Scan for the cell matching the given text and deliver its [X, Y] coordinate at center. 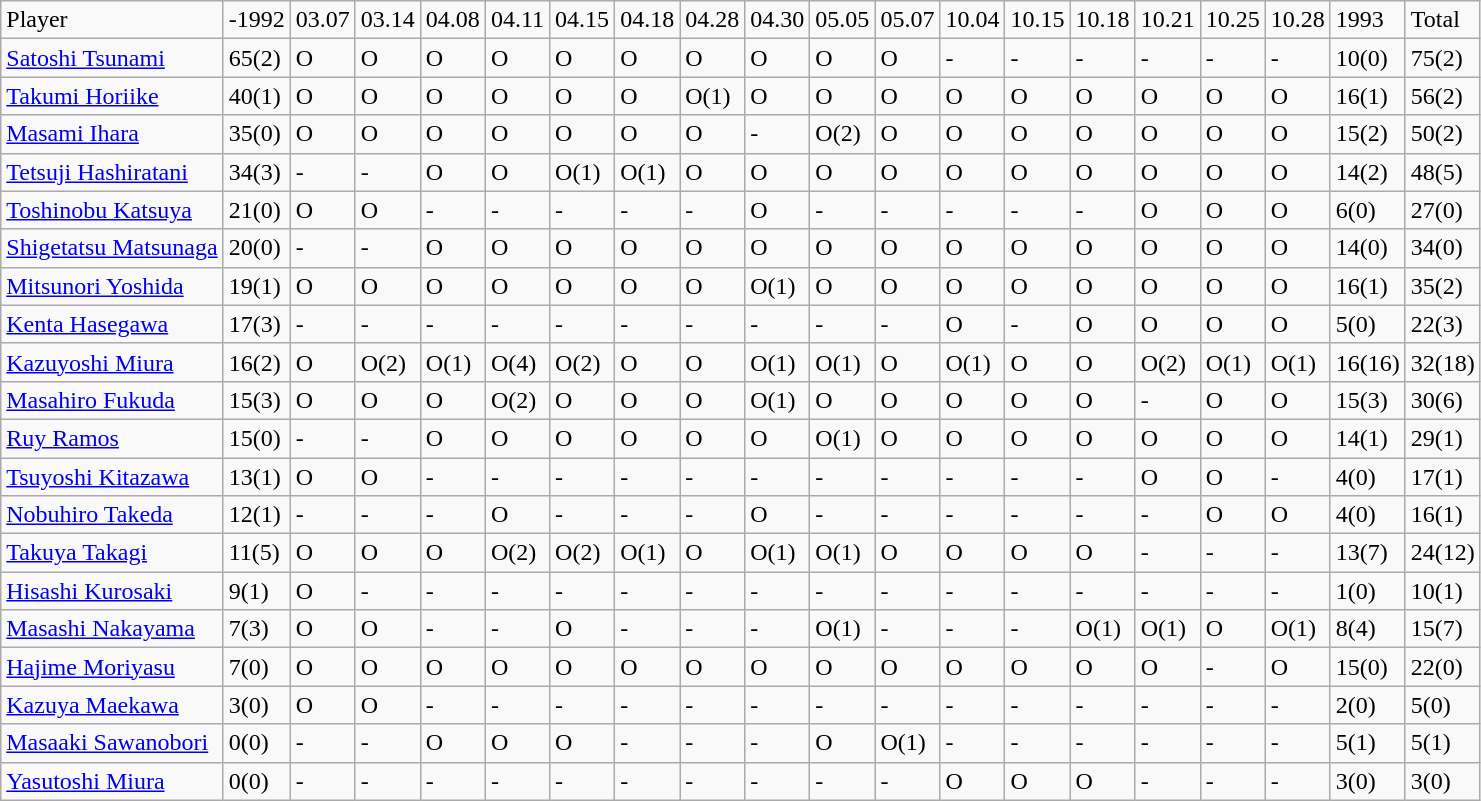
50(2) [1442, 134]
11(5) [256, 553]
12(1) [256, 515]
04.28 [712, 20]
Kenta Hasegawa [112, 324]
7(0) [256, 667]
27(0) [1442, 210]
Takumi Horiike [112, 96]
Masashi Nakayama [112, 629]
10.04 [972, 20]
Kazuya Maekawa [112, 705]
Nobuhiro Takeda [112, 515]
Tetsuji Hashiratani [112, 172]
15(7) [1442, 629]
14(2) [1368, 172]
1(0) [1368, 591]
05.05 [842, 20]
05.07 [908, 20]
1993 [1368, 20]
-1992 [256, 20]
Toshinobu Katsuya [112, 210]
2(0) [1368, 705]
35(0) [256, 134]
65(2) [256, 58]
40(1) [256, 96]
03.14 [388, 20]
Player [112, 20]
10(1) [1442, 591]
Ruy Ramos [112, 438]
16(2) [256, 362]
29(1) [1442, 438]
15(2) [1368, 134]
8(4) [1368, 629]
04.18 [648, 20]
Takuya Takagi [112, 553]
22(3) [1442, 324]
10.21 [1168, 20]
19(1) [256, 286]
Tsuyoshi Kitazawa [112, 477]
Mitsunori Yoshida [112, 286]
56(2) [1442, 96]
20(0) [256, 248]
13(7) [1368, 553]
16(16) [1368, 362]
75(2) [1442, 58]
13(1) [256, 477]
Yasutoshi Miura [112, 781]
Satoshi Tsunami [112, 58]
32(18) [1442, 362]
17(1) [1442, 477]
34(0) [1442, 248]
22(0) [1442, 667]
48(5) [1442, 172]
14(0) [1368, 248]
04.15 [582, 20]
6(0) [1368, 210]
O(4) [517, 362]
Kazuyoshi Miura [112, 362]
Hisashi Kurosaki [112, 591]
14(1) [1368, 438]
10.28 [1298, 20]
10.15 [1038, 20]
03.07 [322, 20]
21(0) [256, 210]
24(12) [1442, 553]
10(0) [1368, 58]
Shigetatsu Matsunaga [112, 248]
04.08 [452, 20]
04.11 [517, 20]
30(6) [1442, 400]
7(3) [256, 629]
Hajime Moriyasu [112, 667]
Masami Ihara [112, 134]
Masaaki Sawanobori [112, 743]
Total [1442, 20]
34(3) [256, 172]
10.25 [1232, 20]
Masahiro Fukuda [112, 400]
10.18 [1102, 20]
04.30 [778, 20]
9(1) [256, 591]
35(2) [1442, 286]
17(3) [256, 324]
